Output the [x, y] coordinate of the center of the cell containing the given text.  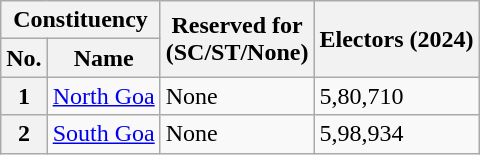
Reserved for(SC/ST/None) [237, 39]
Constituency [80, 20]
No. [24, 58]
2 [24, 134]
5,80,710 [396, 96]
South Goa [104, 134]
Electors (2024) [396, 39]
5,98,934 [396, 134]
1 [24, 96]
North Goa [104, 96]
Name [104, 58]
